Return the (X, Y) coordinate for the center point of the cell that contains the specified text.  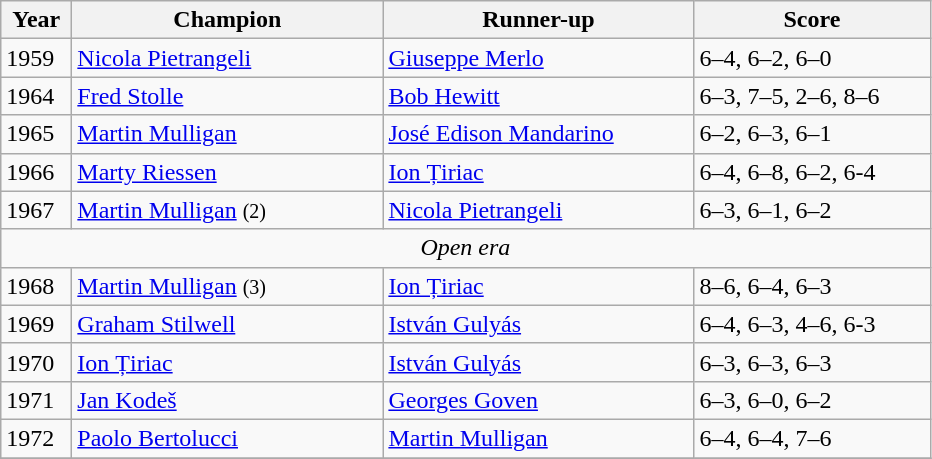
Fred Stolle (228, 96)
6–2, 6–3, 6–1 (812, 134)
1971 (36, 400)
Graham Stilwell (228, 324)
Score (812, 20)
6–3, 6–0, 6–2 (812, 400)
1967 (36, 210)
6–3, 6–3, 6–3 (812, 362)
6–4, 6–3, 4–6, 6-3 (812, 324)
José Edison Mandarino (538, 134)
Bob Hewitt (538, 96)
6–3, 7–5, 2–6, 8–6 (812, 96)
8–6, 6–4, 6–3 (812, 286)
Year (36, 20)
Martin Mulligan (3) (228, 286)
Giuseppe Merlo (538, 58)
1965 (36, 134)
6–3, 6–1, 6–2 (812, 210)
1968 (36, 286)
Martin Mulligan (2) (228, 210)
Champion (228, 20)
6–4, 6–4, 7–6 (812, 438)
1959 (36, 58)
1970 (36, 362)
1966 (36, 172)
Open era (466, 248)
1964 (36, 96)
Jan Kodeš (228, 400)
Marty Riessen (228, 172)
6–4, 6–2, 6–0 (812, 58)
Paolo Bertolucci (228, 438)
6–4, 6–8, 6–2, 6-4 (812, 172)
1969 (36, 324)
1972 (36, 438)
Runner-up (538, 20)
Georges Goven (538, 400)
